Capture the cell that displays the provided text and extract its [x, y] central coordinate. 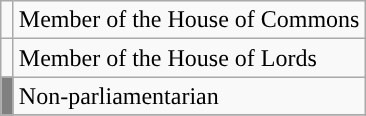
Non-parliamentarian [189, 96]
Member of the House of Commons [189, 20]
Member of the House of Lords [189, 58]
